Scan for the cell matching the given text and deliver its [x, y] coordinate at center. 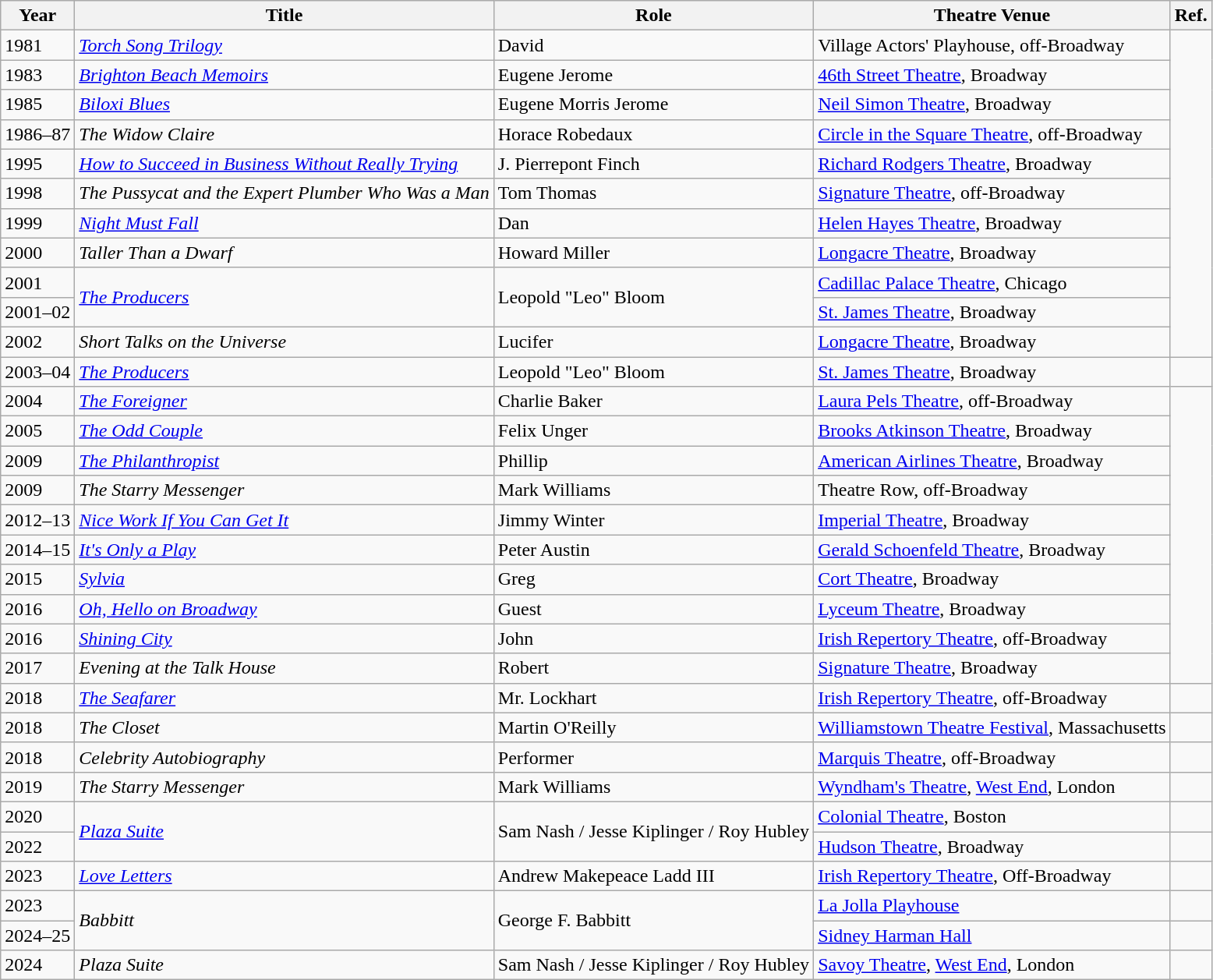
Eugene Morris Jerome [653, 104]
2001–02 [37, 312]
Howard Miller [653, 253]
The Odd Couple [284, 431]
Babbitt [284, 921]
Dan [653, 223]
Circle in the Square Theatre, off-Broadway [992, 134]
2004 [37, 402]
Year [37, 16]
2017 [37, 668]
2012–13 [37, 520]
2002 [37, 341]
It's Only a Play [284, 550]
The Pussycat and the Expert Plumber Who Was a Man [284, 193]
Jimmy Winter [653, 520]
Savoy Theatre, West End, London [992, 965]
Celebrity Autobiography [284, 757]
Short Talks on the Universe [284, 341]
Theatre Row, off-Broadway [992, 490]
2001 [37, 282]
Greg [653, 579]
Role [653, 16]
Sylvia [284, 579]
Signature Theatre, off-Broadway [992, 193]
American Airlines Theatre, Broadway [992, 461]
2000 [37, 253]
Ref. [1191, 16]
Brighton Beach Memoirs [284, 75]
Williamstown Theatre Festival, Massachusetts [992, 727]
Signature Theatre, Broadway [992, 668]
The Philanthropist [284, 461]
Irish Repertory Theatre, Off-Broadway [992, 876]
2022 [37, 846]
Neil Simon Theatre, Broadway [992, 104]
Phillip [653, 461]
Nice Work If You Can Get It [284, 520]
Torch Song Trilogy [284, 45]
2020 [37, 816]
1995 [37, 164]
Laura Pels Theatre, off-Broadway [992, 402]
2019 [37, 787]
Mr. Lockhart [653, 698]
Felix Unger [653, 431]
David [653, 45]
Theatre Venue [992, 16]
Gerald Schoenfeld Theatre, Broadway [992, 550]
Charlie Baker [653, 402]
Tom Thomas [653, 193]
2024 [37, 965]
Brooks Atkinson Theatre, Broadway [992, 431]
The Seafarer [284, 698]
Guest [653, 609]
Evening at the Talk House [284, 668]
Lyceum Theatre, Broadway [992, 609]
Cort Theatre, Broadway [992, 579]
1985 [37, 104]
George F. Babbitt [653, 921]
Andrew Makepeace Ladd III [653, 876]
Helen Hayes Theatre, Broadway [992, 223]
2014–15 [37, 550]
Peter Austin [653, 550]
John [653, 639]
Sidney Harman Hall [992, 936]
2003–04 [37, 372]
Oh, Hello on Broadway [284, 609]
2024–25 [37, 936]
Horace Robedaux [653, 134]
Performer [653, 757]
Marquis Theatre, off-Broadway [992, 757]
1986–87 [37, 134]
The Foreigner [284, 402]
1981 [37, 45]
La Jolla Playhouse [992, 906]
Village Actors' Playhouse, off-Broadway [992, 45]
Title [284, 16]
2005 [37, 431]
Hudson Theatre, Broadway [992, 846]
Wyndham's Theatre, West End, London [992, 787]
The Closet [284, 727]
The Widow Claire [284, 134]
Love Letters [284, 876]
Biloxi Blues [284, 104]
2015 [37, 579]
1983 [37, 75]
Cadillac Palace Theatre, Chicago [992, 282]
Lucifer [653, 341]
Colonial Theatre, Boston [992, 816]
J. Pierrepont Finch [653, 164]
46th Street Theatre, Broadway [992, 75]
1998 [37, 193]
Eugene Jerome [653, 75]
Robert [653, 668]
Richard Rodgers Theatre, Broadway [992, 164]
Imperial Theatre, Broadway [992, 520]
Night Must Fall [284, 223]
Shining City [284, 639]
Taller Than a Dwarf [284, 253]
How to Succeed in Business Without Really Trying [284, 164]
1999 [37, 223]
Martin O'Reilly [653, 727]
